Provide the [X, Y] coordinate of the cell's center where the given text is located.  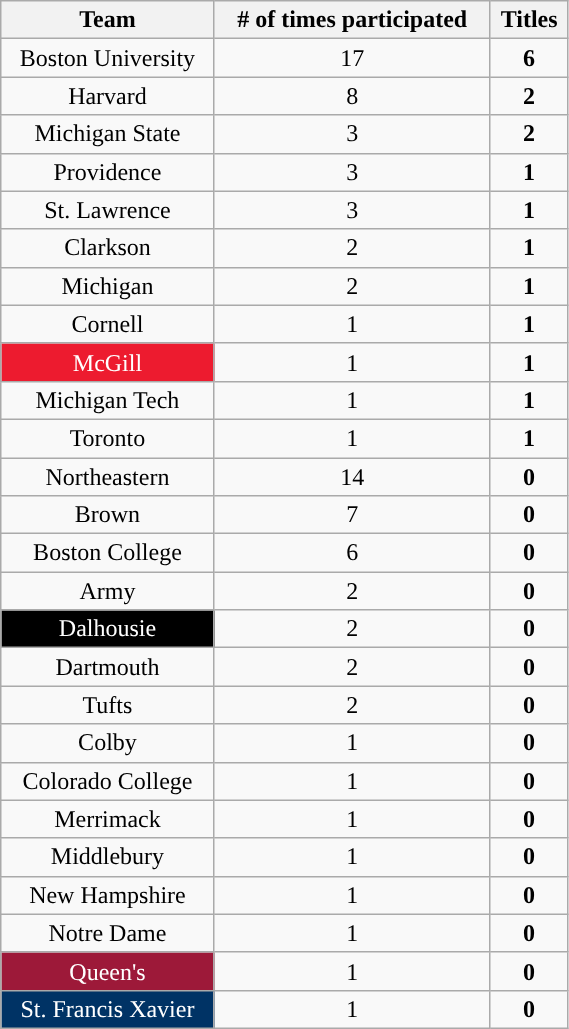
Providence [108, 172]
Northeastern [108, 477]
Titles [529, 20]
Brown [108, 515]
Michigan [108, 286]
Middlebury [108, 857]
Queen's [108, 971]
Notre Dame [108, 933]
7 [352, 515]
17 [352, 58]
Dartmouth [108, 667]
8 [352, 96]
Harvard [108, 96]
St. Francis Xavier [108, 1009]
Army [108, 591]
St. Lawrence [108, 210]
New Hampshire [108, 895]
Toronto [108, 438]
# of times participated [352, 20]
Team [108, 20]
Boston College [108, 553]
14 [352, 477]
McGill [108, 362]
Colby [108, 743]
Clarkson [108, 248]
Boston University [108, 58]
Michigan Tech [108, 400]
Cornell [108, 324]
Tufts [108, 705]
Dalhousie [108, 629]
Michigan State [108, 134]
Merrimack [108, 819]
Colorado College [108, 781]
